Pinpoint the cell where the given text exists, returning its (X, Y) midpoint coordinate. 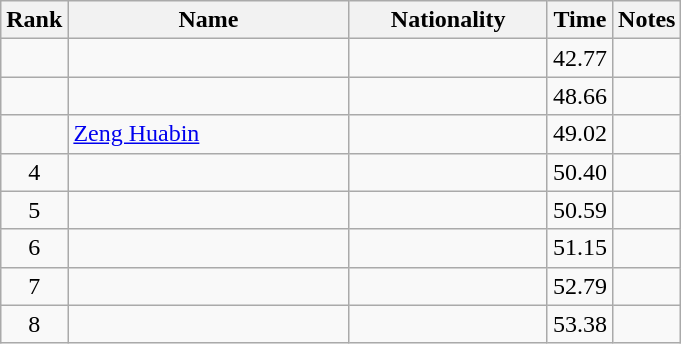
Rank (34, 20)
42.77 (580, 58)
50.40 (580, 172)
7 (34, 286)
4 (34, 172)
6 (34, 248)
Name (208, 20)
5 (34, 210)
50.59 (580, 210)
49.02 (580, 134)
8 (34, 324)
51.15 (580, 248)
Notes (647, 20)
52.79 (580, 286)
Nationality (448, 20)
48.66 (580, 96)
Time (580, 20)
Zeng Huabin (208, 134)
53.38 (580, 324)
